Return (x, y) of the center of cell containing provided text 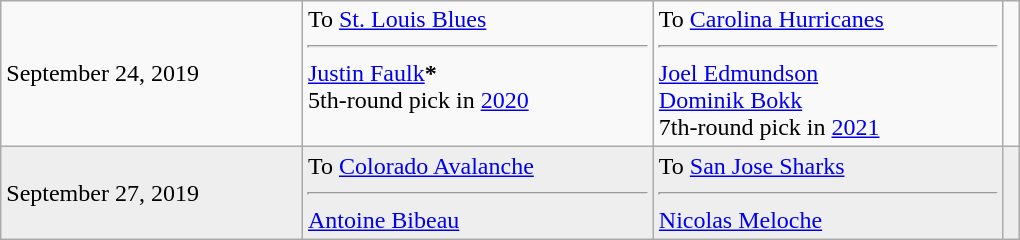
September 24, 2019 (152, 74)
To St. Louis BluesJustin Faulk*5th-round pick in 2020 (478, 74)
To Colorado AvalancheAntoine Bibeau (478, 193)
To Carolina HurricanesJoel EdmundsonDominik Bokk7th-round pick in 2021 (828, 74)
September 27, 2019 (152, 193)
To San Jose SharksNicolas Meloche (828, 193)
